Provide the (x, y) coordinate of the cell's center where the given text is located.  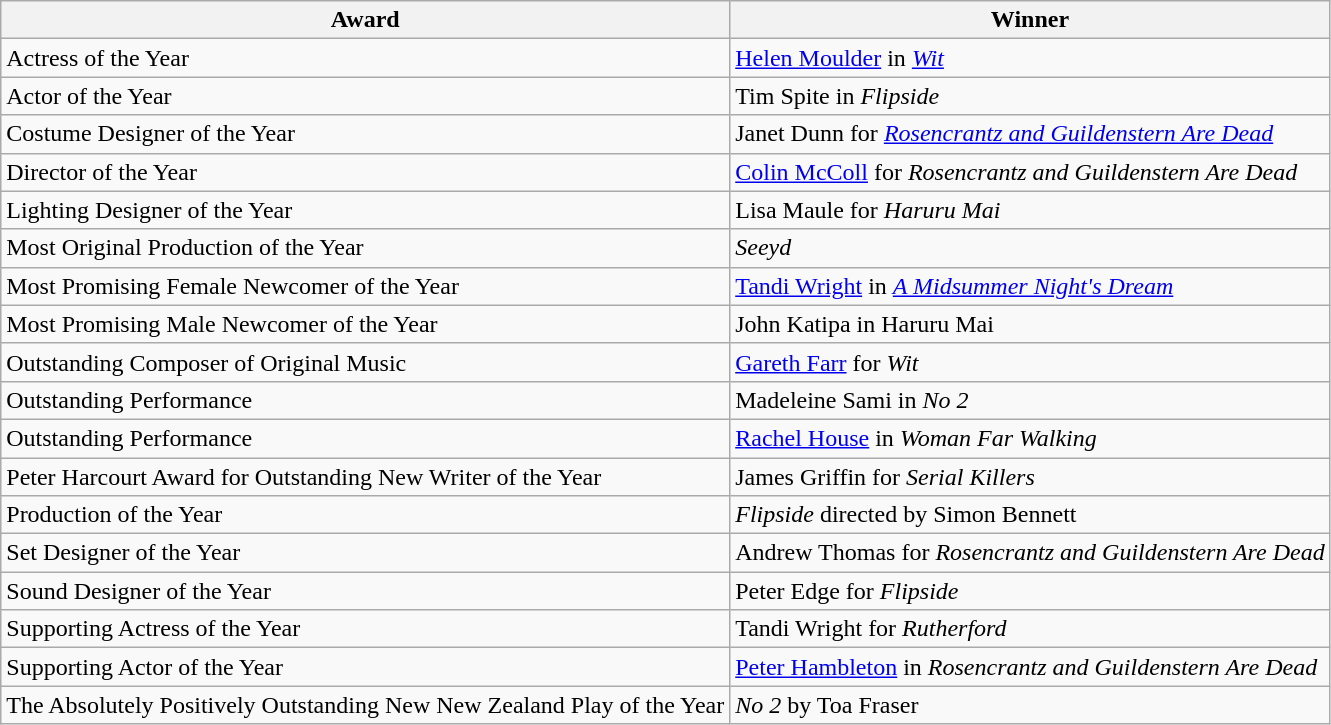
Colin McColl for Rosencrantz and Guildenstern Are Dead (1030, 172)
Tandi Wright for Rutherford (1030, 629)
Lighting Designer of the Year (366, 210)
No 2 by Toa Fraser (1030, 705)
Production of the Year (366, 515)
Most Promising Female Newcomer of the Year (366, 286)
Actor of the Year (366, 96)
Director of the Year (366, 172)
Winner (1030, 20)
Seeyd (1030, 248)
Set Designer of the Year (366, 553)
Sound Designer of the Year (366, 591)
James Griffin for Serial Killers (1030, 477)
The Absolutely Positively Outstanding New New Zealand Play of the Year (366, 705)
Most Original Production of the Year (366, 248)
Madeleine Sami in No 2 (1030, 400)
Award (366, 20)
Lisa Maule for Haruru Mai (1030, 210)
Helen Moulder in Wit (1030, 58)
Gareth Farr for Wit (1030, 362)
Actress of the Year (366, 58)
Supporting Actress of the Year (366, 629)
Janet Dunn for Rosencrantz and Guildenstern Are Dead (1030, 134)
Supporting Actor of the Year (366, 667)
Tim Spite in Flipside (1030, 96)
Tandi Wright in A Midsummer Night's Dream (1030, 286)
John Katipa in Haruru Mai (1030, 324)
Most Promising Male Newcomer of the Year (366, 324)
Rachel House in Woman Far Walking (1030, 438)
Peter Edge for Flipside (1030, 591)
Costume Designer of the Year (366, 134)
Andrew Thomas for Rosencrantz and Guildenstern Are Dead (1030, 553)
Outstanding Composer of Original Music (366, 362)
Flipside directed by Simon Bennett (1030, 515)
Peter Harcourt Award for Outstanding New Writer of the Year (366, 477)
Peter Hambleton in Rosencrantz and Guildenstern Are Dead (1030, 667)
